Identify which cell holds the provided text, then report its (X, Y) central coordinate. 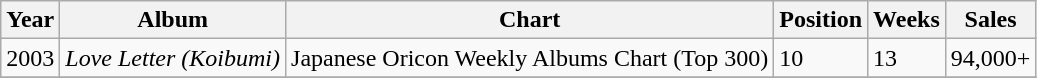
Position (821, 20)
Year (30, 20)
Weeks (907, 20)
Album (173, 20)
13 (907, 58)
94,000+ (990, 58)
10 (821, 58)
Chart (530, 20)
Sales (990, 20)
2003 (30, 58)
Love Letter (Koibumi) (173, 58)
Japanese Oricon Weekly Albums Chart (Top 300) (530, 58)
